Pinpoint the cell where the given text exists, returning its [x, y] midpoint coordinate. 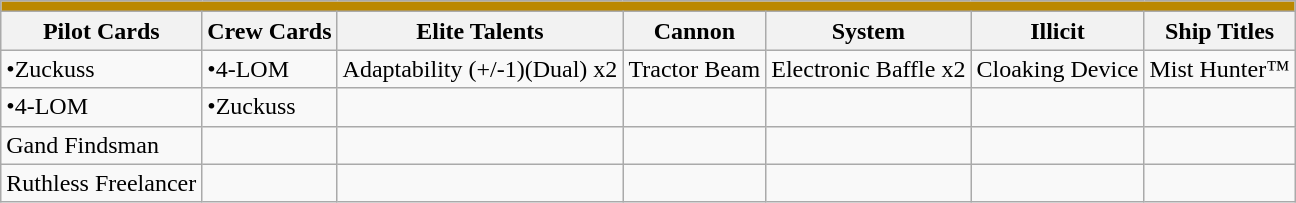
System [868, 31]
Illicit [1058, 31]
Elite Talents [480, 31]
Tractor Beam [694, 69]
Ship Titles [1220, 31]
Mist Hunter™ [1220, 69]
Crew Cards [270, 31]
Adaptability (+/-1)(Dual) x2 [480, 69]
Cannon [694, 31]
Gand Findsman [102, 145]
Ruthless Freelancer [102, 183]
Electronic Baffle x2 [868, 69]
Cloaking Device [1058, 69]
Pilot Cards [102, 31]
